Find where the given text appears and provide that cell's center as [X, Y] coordinate. 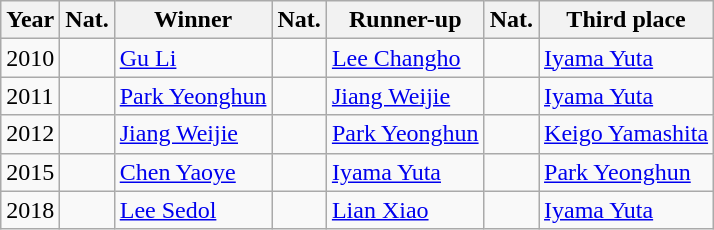
Third place [626, 20]
2011 [30, 96]
2012 [30, 134]
2010 [30, 58]
Lee Sedol [193, 210]
Keigo Yamashita [626, 134]
Runner-up [405, 20]
Winner [193, 20]
Lee Changho [405, 58]
Gu Li [193, 58]
2018 [30, 210]
Chen Yaoye [193, 172]
Lian Xiao [405, 210]
2015 [30, 172]
Year [30, 20]
